Extract the [x, y] coordinate from the center of the cell holding the provided text.  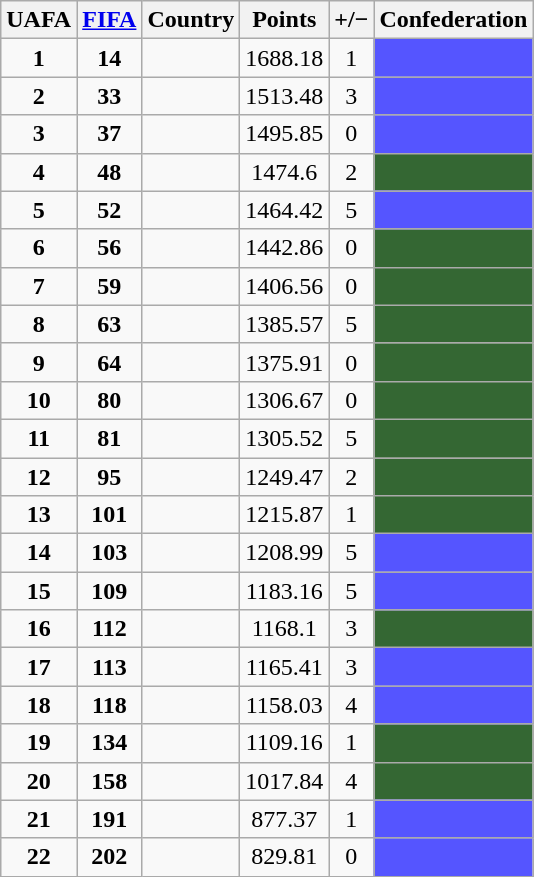
UAFA [39, 20]
11 [39, 438]
1158.03 [284, 705]
95 [110, 477]
59 [110, 286]
Confederation [454, 20]
1168.1 [284, 629]
1513.48 [284, 96]
1306.67 [284, 400]
1165.41 [284, 667]
1688.18 [284, 58]
Country [191, 20]
17 [39, 667]
52 [110, 210]
10 [39, 400]
1385.57 [284, 324]
1109.16 [284, 743]
134 [110, 743]
18 [39, 705]
15 [39, 591]
1406.56 [284, 286]
1215.87 [284, 515]
202 [110, 857]
1442.86 [284, 248]
109 [110, 591]
21 [39, 819]
33 [110, 96]
FIFA [110, 20]
9 [39, 362]
103 [110, 553]
22 [39, 857]
37 [110, 134]
1375.91 [284, 362]
118 [110, 705]
877.37 [284, 819]
1017.84 [284, 781]
1249.47 [284, 477]
+/− [352, 20]
48 [110, 172]
12 [39, 477]
101 [110, 515]
7 [39, 286]
191 [110, 819]
63 [110, 324]
81 [110, 438]
13 [39, 515]
158 [110, 781]
56 [110, 248]
829.81 [284, 857]
19 [39, 743]
1474.6 [284, 172]
6 [39, 248]
1305.52 [284, 438]
8 [39, 324]
1464.42 [284, 210]
80 [110, 400]
1495.85 [284, 134]
1208.99 [284, 553]
16 [39, 629]
1183.16 [284, 591]
Points [284, 20]
64 [110, 362]
20 [39, 781]
112 [110, 629]
113 [110, 667]
